Determine the (x, y) coordinate at the center of the cell enclosing the given text.  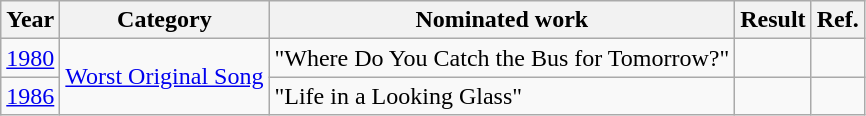
Worst Original Song (164, 77)
Result (773, 20)
"Life in a Looking Glass" (502, 96)
Year (30, 20)
"Where Do You Catch the Bus for Tomorrow?" (502, 58)
1980 (30, 58)
Ref. (838, 20)
1986 (30, 96)
Category (164, 20)
Nominated work (502, 20)
